Return the (X, Y) coordinate for the center point of the cell that contains the specified text.  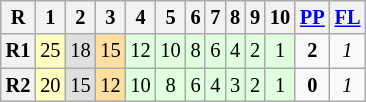
R1 (18, 51)
5 (171, 17)
PP (312, 17)
9 (255, 17)
25 (50, 51)
20 (50, 85)
FL (348, 17)
0 (312, 85)
7 (215, 17)
18 (80, 51)
R (18, 17)
R2 (18, 85)
